Detect which cell encompasses the target text, then output its (X, Y) center coordinate. 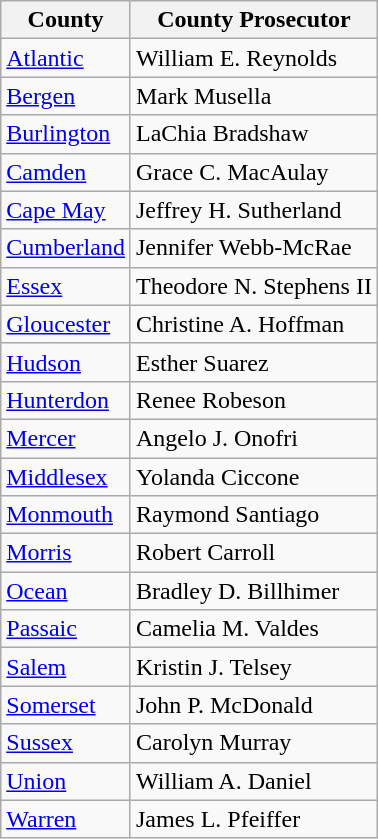
Mercer (66, 438)
County (66, 20)
County Prosecutor (254, 20)
Passaic (66, 629)
Monmouth (66, 515)
Christine A. Hoffman (254, 324)
Warren (66, 819)
Cape May (66, 210)
Gloucester (66, 324)
Carolyn Murray (254, 743)
Esther Suarez (254, 362)
Mark Musella (254, 96)
Jennifer Webb-McRae (254, 248)
Raymond Santiago (254, 515)
Salem (66, 667)
Middlesex (66, 477)
Union (66, 781)
Atlantic (66, 58)
Hunterdon (66, 400)
William E. Reynolds (254, 58)
Yolanda Ciccone (254, 477)
William A. Daniel (254, 781)
Renee Robeson (254, 400)
Morris (66, 553)
Jeffrey H. Sutherland (254, 210)
LaChia Bradshaw (254, 134)
James L. Pfeiffer (254, 819)
Ocean (66, 591)
Robert Carroll (254, 553)
Grace C. MacAulay (254, 172)
Hudson (66, 362)
Sussex (66, 743)
John P. McDonald (254, 705)
Angelo J. Onofri (254, 438)
Somerset (66, 705)
Kristin J. Telsey (254, 667)
Camelia M. Valdes (254, 629)
Bergen (66, 96)
Theodore N. Stephens II (254, 286)
Bradley D. Billhimer (254, 591)
Camden (66, 172)
Burlington (66, 134)
Cumberland (66, 248)
Essex (66, 286)
